Detect which cell encompasses the target text, then output its [X, Y] center coordinate. 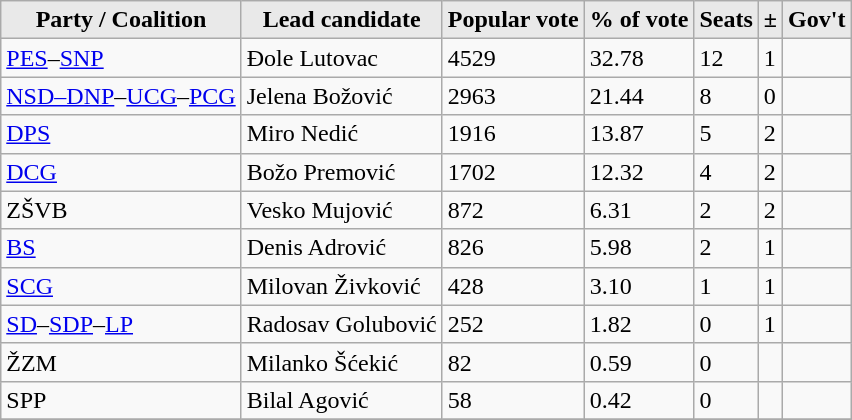
Seats [726, 20]
0.42 [639, 400]
Đole Lutovac [342, 58]
% of vote [639, 20]
2963 [513, 96]
Vesko Mujović [342, 210]
3.10 [639, 286]
32.78 [639, 58]
Milovan Živković [342, 286]
4529 [513, 58]
826 [513, 248]
Party / Coalition [121, 20]
BS [121, 248]
1.82 [639, 324]
ŽZM [121, 362]
NSD–DNP–UCG–PCG [121, 96]
8 [726, 96]
DCG [121, 172]
21.44 [639, 96]
Gov't [817, 20]
Lead candidate [342, 20]
Milanko Šćekić [342, 362]
SPP [121, 400]
± [770, 20]
13.87 [639, 134]
1916 [513, 134]
PES–SNP [121, 58]
428 [513, 286]
872 [513, 210]
5 [726, 134]
Popular vote [513, 20]
0.59 [639, 362]
6.31 [639, 210]
Bilal Agović [342, 400]
SD–SDP–LP [121, 324]
5.98 [639, 248]
Radosav Golubović [342, 324]
SCG [121, 286]
ZŠVB [121, 210]
12.32 [639, 172]
1702 [513, 172]
252 [513, 324]
4 [726, 172]
Denis Adrović [342, 248]
12 [726, 58]
Miro Nedić [342, 134]
Božo Premović [342, 172]
58 [513, 400]
82 [513, 362]
Jelena Božović [342, 96]
DPS [121, 134]
